From the cell containing the given text, extract its center point as [X, Y] coordinate. 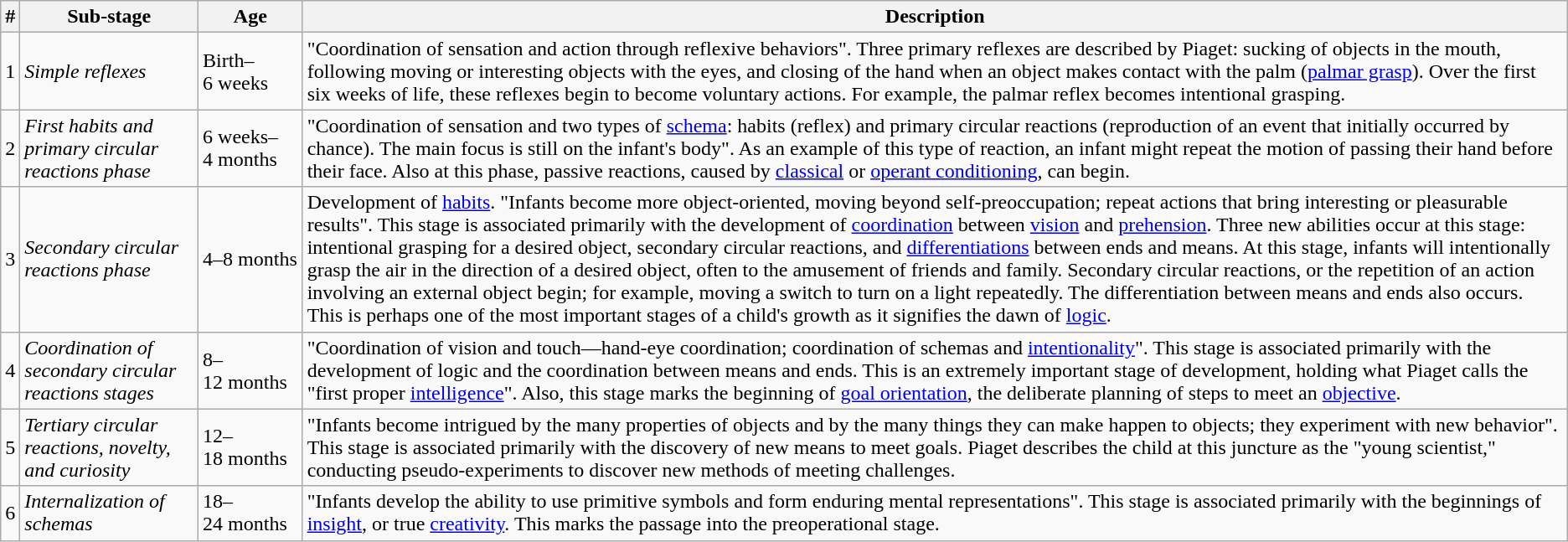
6 [10, 513]
Internalization of schemas [109, 513]
4 [10, 370]
Sub-stage [109, 17]
3 [10, 260]
5 [10, 447]
Coordination of secondary circular reactions stages [109, 370]
4–8 months [251, 260]
Simple reflexes [109, 71]
1 [10, 71]
Age [251, 17]
Tertiary circular reactions, novelty, and curiosity [109, 447]
First habits and primary circular reactions phase [109, 148]
18–24 months [251, 513]
2 [10, 148]
8–12 months [251, 370]
# [10, 17]
12–18 months [251, 447]
Secondary circular reactions phase [109, 260]
6 weeks–4 months [251, 148]
Description [935, 17]
Birth–6 weeks [251, 71]
